Provide the (X, Y) coordinate of the cell's center where the given text is located.  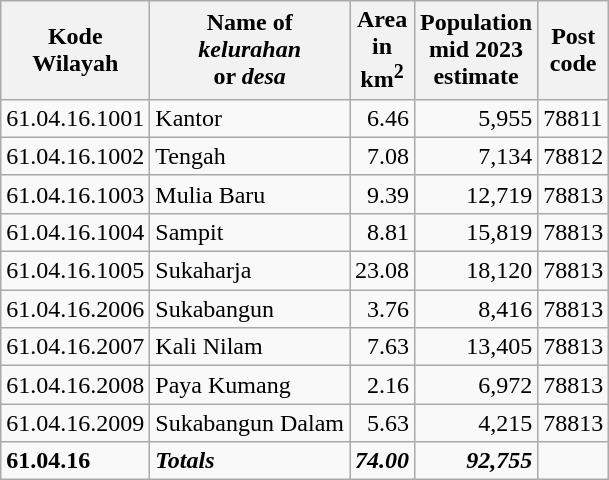
Kali Nilam (250, 347)
6,972 (476, 385)
Paya Kumang (250, 385)
7.63 (382, 347)
8,416 (476, 309)
61.04.16.1001 (76, 118)
61.04.16.2006 (76, 309)
61.04.16.2007 (76, 347)
4,215 (476, 423)
74.00 (382, 461)
Sukabangun Dalam (250, 423)
Tengah (250, 156)
12,719 (476, 194)
23.08 (382, 271)
15,819 (476, 232)
Postcode (574, 50)
Sukaharja (250, 271)
61.04.16.1003 (76, 194)
Area in km2 (382, 50)
92,755 (476, 461)
Sampit (250, 232)
13,405 (476, 347)
Name of kelurahan or desa (250, 50)
7,134 (476, 156)
61.04.16.1004 (76, 232)
61.04.16.2009 (76, 423)
78811 (574, 118)
9.39 (382, 194)
Mulia Baru (250, 194)
61.04.16 (76, 461)
5.63 (382, 423)
7.08 (382, 156)
3.76 (382, 309)
Kode Wilayah (76, 50)
6.46 (382, 118)
61.04.16.2008 (76, 385)
18,120 (476, 271)
5,955 (476, 118)
Totals (250, 461)
2.16 (382, 385)
Kantor (250, 118)
61.04.16.1002 (76, 156)
61.04.16.1005 (76, 271)
8.81 (382, 232)
78812 (574, 156)
Populationmid 2023estimate (476, 50)
Sukabangun (250, 309)
